Return (x, y) of the center of cell containing provided text 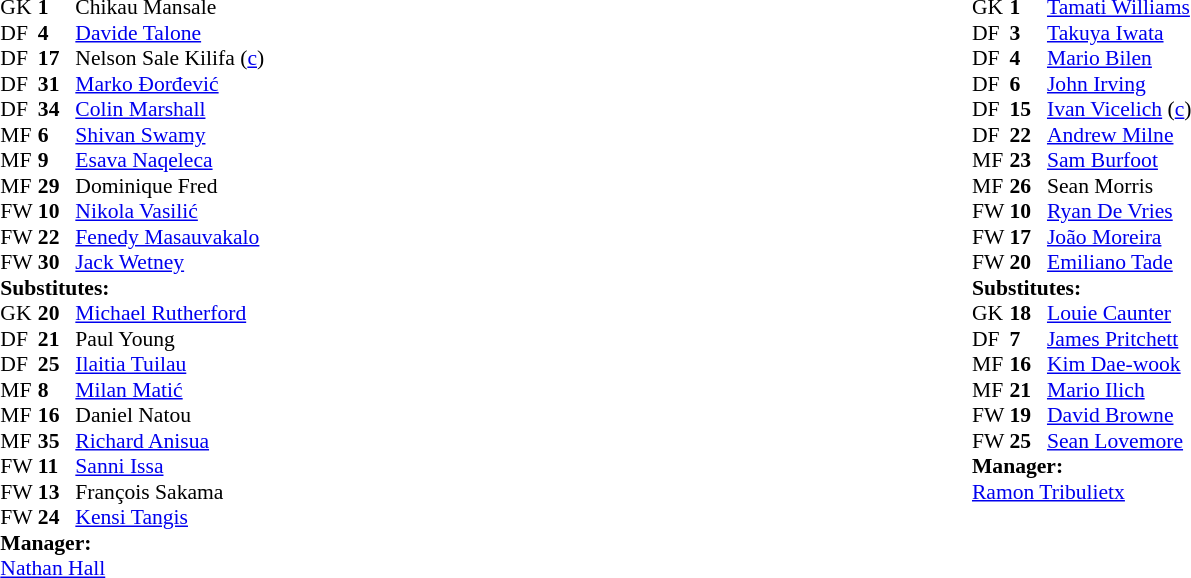
Substitutes: (132, 288)
Dominique Fred (170, 186)
Sanni Issa (170, 467)
François Sakama (170, 492)
15 (1028, 109)
3 (1028, 33)
Milan Matić (170, 390)
11 (57, 467)
35 (57, 441)
Michael Rutherford (170, 313)
23 (1028, 161)
Davide Talone (170, 33)
7 (1028, 339)
26 (1028, 186)
29 (57, 186)
19 (1028, 415)
Esava Naqeleca (170, 161)
Ilaitia Tuilau (170, 365)
Colin Marshall (170, 109)
Marko Đorđević (170, 84)
Jack Wetney (170, 263)
18 (1028, 313)
8 (57, 390)
30 (57, 263)
Daniel Natou (170, 415)
Richard Anisua (170, 441)
Kensi Tangis (170, 517)
Fenedy Masauvakalo (170, 237)
Shivan Swamy (170, 135)
13 (57, 492)
24 (57, 517)
Manager: (132, 543)
Nelson Sale Kilifa (c) (170, 59)
34 (57, 109)
9 (57, 161)
Nikola Vasilić (170, 211)
31 (57, 84)
Paul Young (170, 339)
